Pinpoint the cell where the given text exists, returning its (x, y) midpoint coordinate. 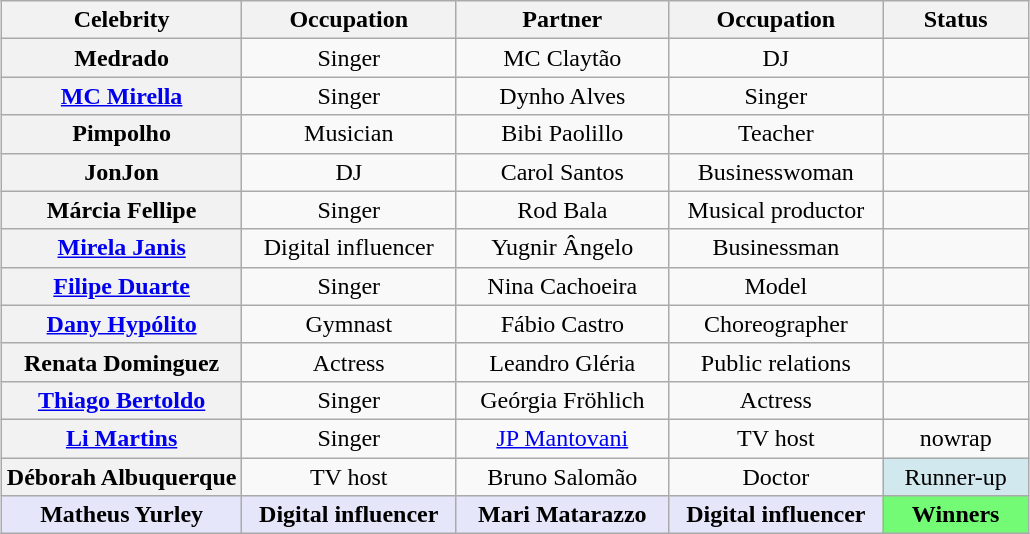
Choreographer (776, 324)
Model (776, 286)
Carol Santos (563, 172)
Li Martins (122, 438)
Dany Hypólito (122, 324)
Déborah Albuquerque (122, 477)
Fábio Castro (563, 324)
Businesswoman (776, 172)
Bruno Salomão (563, 477)
Musician (349, 134)
Teacher (776, 134)
MC Claytão (563, 58)
Márcia Fellipe (122, 210)
Nina Cachoeira (563, 286)
Businessman (776, 248)
Pimpolho (122, 134)
Partner (563, 20)
Yugnir Ângelo (563, 248)
Medrado (122, 58)
Public relations (776, 362)
Musical productor (776, 210)
Leandro Gléria (563, 362)
Winners (956, 515)
Gymnast (349, 324)
Status (956, 20)
Bibi Paolillo (563, 134)
Geórgia Fröhlich (563, 400)
Mirela Janis (122, 248)
MC Mirella (122, 96)
Thiago Bertoldo (122, 400)
Dynho Alves (563, 96)
Doctor (776, 477)
nowrap (956, 438)
JP Mantovani (563, 438)
JonJon (122, 172)
Renata Dominguez (122, 362)
Runner-up (956, 477)
Matheus Yurley (122, 515)
Celebrity (122, 20)
Rod Bala (563, 210)
Filipe Duarte (122, 286)
Mari Matarazzo (563, 515)
